Find where the given text appears and provide that cell's center as (X, Y) coordinate. 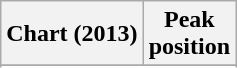
Peakposition (189, 34)
Chart (2013) (72, 34)
